Return (X, Y) of the center of cell containing provided text 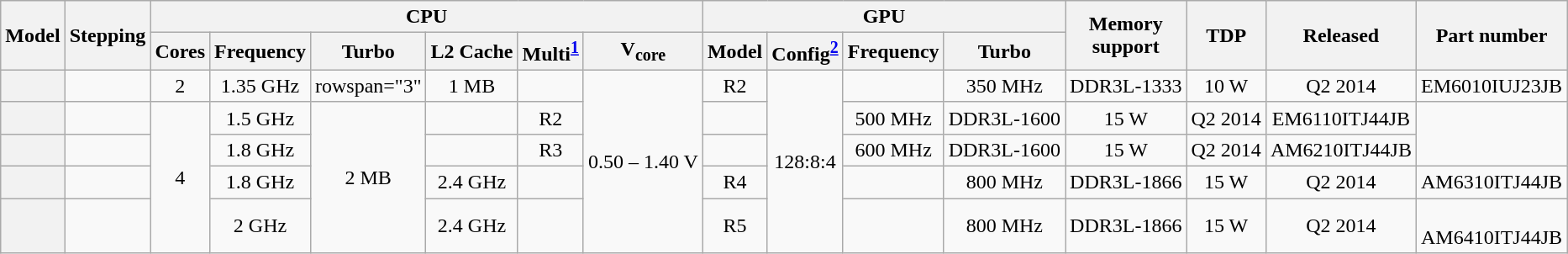
600 MHz (893, 150)
0.50 – 1.40 V (643, 161)
128:8:4 (805, 161)
CPU (427, 17)
L2 Cache (472, 52)
AM6210ITJ44JB (1341, 150)
EM6010IUJ23JB (1491, 86)
Cores (180, 52)
AM6310ITJ44JB (1491, 183)
1 MB (472, 86)
GPU (884, 17)
Part number (1491, 35)
R3 (550, 150)
500 MHz (893, 118)
Memorysupport (1126, 35)
EM6110ITJ44JB (1341, 118)
R4 (734, 183)
10 W (1226, 86)
DDR3L-1333 (1126, 86)
R5 (734, 225)
rowspan="3" (368, 86)
2 GHz (260, 225)
2 (180, 86)
350 MHz (1004, 86)
1.35 GHz (260, 86)
Released (1341, 35)
TDP (1226, 35)
AM6410ITJ44JB (1491, 225)
Multi1 (550, 52)
Stepping (108, 35)
Config2 (805, 52)
Vcore (643, 52)
4 (180, 177)
1.5 GHz (260, 118)
2 MB (368, 177)
